Detect which cell encompasses the target text, then output its [X, Y] center coordinate. 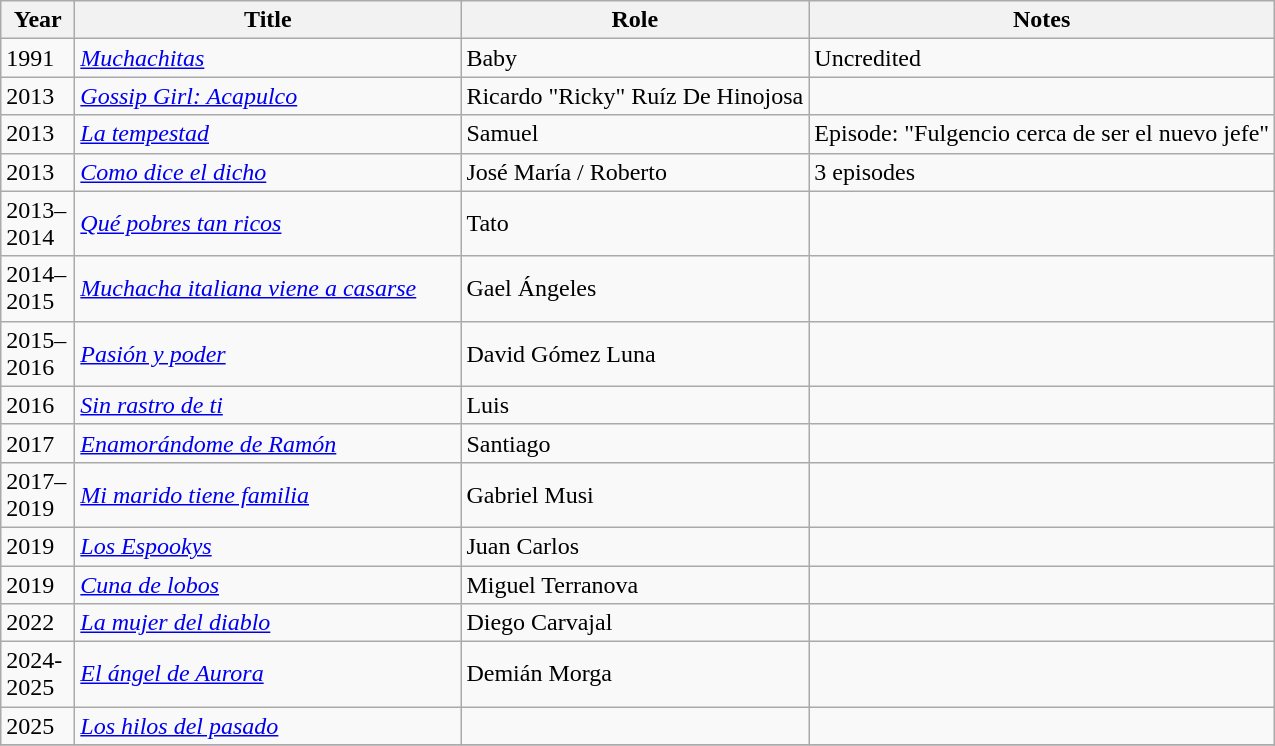
Uncredited [1042, 58]
Como dice el dicho [268, 172]
Title [268, 20]
2025 [38, 726]
1991 [38, 58]
Diego Carvajal [635, 623]
David Gómez Luna [635, 354]
Sin rastro de ti [268, 405]
Notes [1042, 20]
Mi marido tiene familia [268, 494]
Episode: "Fulgencio cerca de ser el nuevo jefe" [1042, 134]
Gossip Girl: Acapulco [268, 96]
Demián Morga [635, 674]
Gael Ángeles [635, 288]
Los hilos del pasado [268, 726]
2017–2019 [38, 494]
2024-2025 [38, 674]
Muchacha italiana viene a casarse [268, 288]
2016 [38, 405]
Tato [635, 224]
Role [635, 20]
Muchachitas [268, 58]
Qué pobres tan ricos [268, 224]
2017 [38, 443]
Baby [635, 58]
Year [38, 20]
Los Espookys [268, 546]
Ricardo "Ricky" Ruíz De Hinojosa [635, 96]
Enamorándome de Ramón [268, 443]
Juan Carlos [635, 546]
El ángel de Aurora [268, 674]
La tempestad [268, 134]
3 episodes [1042, 172]
Gabriel Musi [635, 494]
Cuna de lobos [268, 585]
Samuel [635, 134]
2022 [38, 623]
2013–2014 [38, 224]
2015–2016 [38, 354]
José María / Roberto [635, 172]
Santiago [635, 443]
Luis [635, 405]
La mujer del diablo [268, 623]
Pasión y poder [268, 354]
Miguel Terranova [635, 585]
2014–2015 [38, 288]
